Search for the cell housing the specified text and yield its [X, Y] center coordinate. 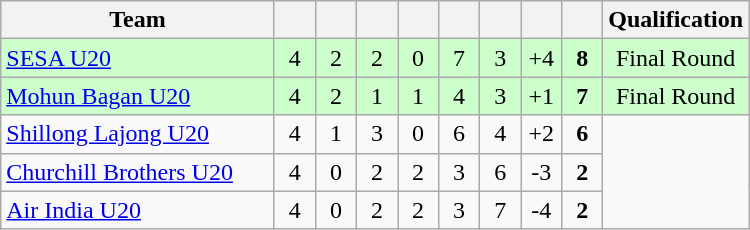
Mohun Bagan U20 [138, 96]
-4 [542, 210]
SESA U20 [138, 58]
Team [138, 20]
-3 [542, 172]
8 [582, 58]
Churchill Brothers U20 [138, 172]
Qualification [676, 20]
+1 [542, 96]
Shillong Lajong U20 [138, 134]
Air India U20 [138, 210]
+2 [542, 134]
+4 [542, 58]
